Extract the (X, Y) coordinate from the center of the cell holding the provided text.  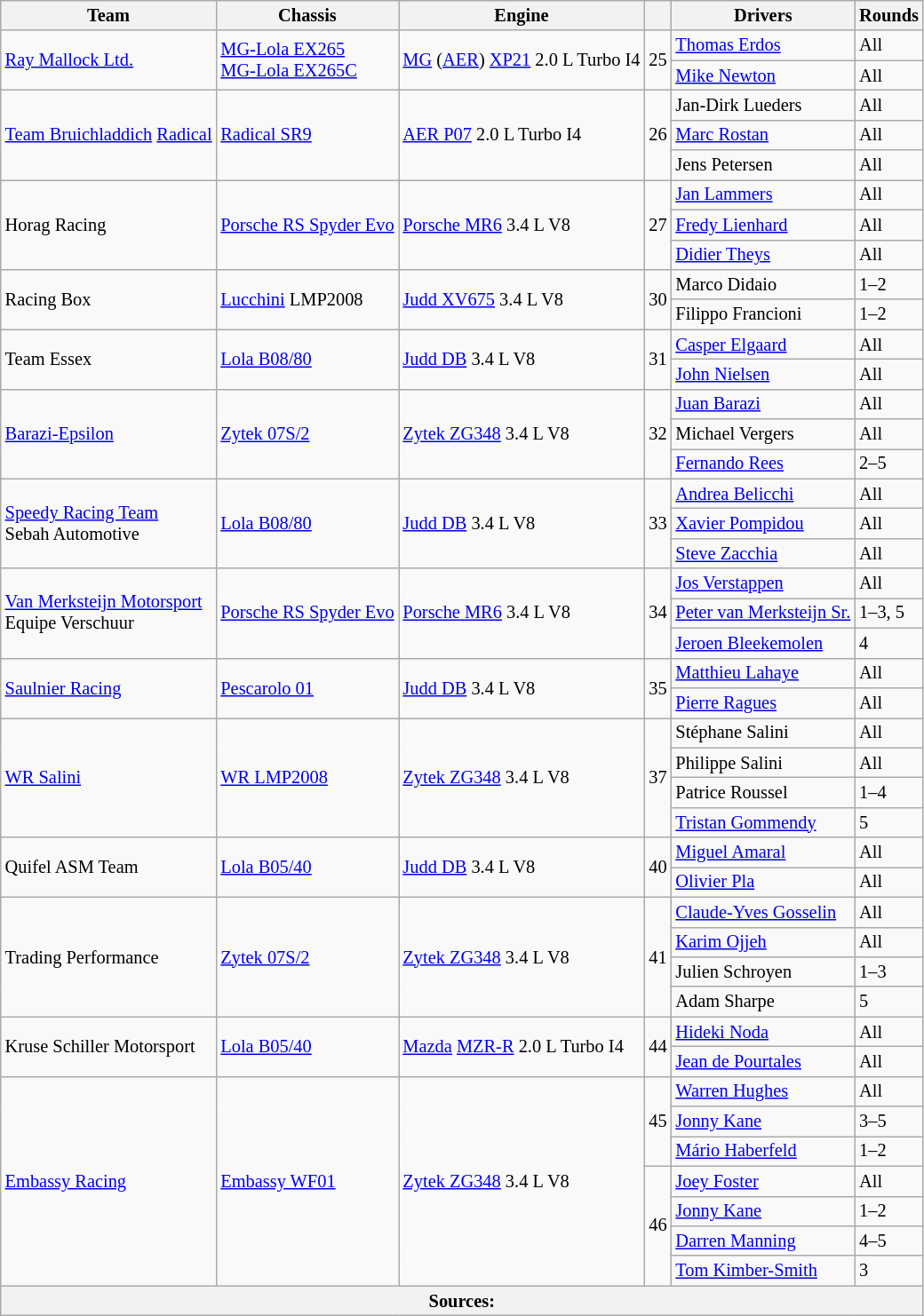
Michael Vergers (762, 434)
Matthieu Lahaye (762, 673)
Jean de Pourtales (762, 1061)
Kruse Schiller Motorsport (108, 1046)
26 (657, 135)
Joey Foster (762, 1181)
Andrea Belicchi (762, 494)
Karim Ojjeh (762, 942)
31 (657, 359)
Steve Zacchia (762, 553)
Marc Rostan (762, 135)
Team (108, 15)
Quifel ASM Team (108, 867)
40 (657, 867)
Stéphane Salini (762, 733)
Horag Racing (108, 224)
Peter van Merksteijn Sr. (762, 613)
Judd XV675 3.4 L V8 (521, 298)
Chassis (307, 15)
Engine (521, 15)
2–5 (888, 464)
Warren Hughes (762, 1091)
1–3 (888, 971)
Olivier Pla (762, 882)
Lucchini LMP2008 (307, 298)
Radical SR9 (307, 135)
Mazda MZR-R 2.0 L Turbo I4 (521, 1046)
Marco Didaio (762, 284)
Team Essex (108, 359)
Embassy Racing (108, 1181)
1–3, 5 (888, 613)
Fernando Rees (762, 464)
Barazi-Epsilon (108, 433)
Rounds (888, 15)
1–4 (888, 792)
Speedy Racing Team Sebah Automotive (108, 524)
Saulnier Racing (108, 687)
Pescarolo 01 (307, 687)
Jeroen Bleekemolen (762, 643)
4–5 (888, 1241)
33 (657, 524)
Juan Barazi (762, 404)
Drivers (762, 15)
John Nielsen (762, 374)
Racing Box (108, 298)
46 (657, 1225)
Casper Elgaard (762, 345)
Embassy WF01 (307, 1181)
Filippo Francioni (762, 314)
Jan-Dirk Lueders (762, 105)
32 (657, 433)
35 (657, 687)
Ray Mallock Ltd. (108, 60)
Tom Kimber-Smith (762, 1271)
WR LMP2008 (307, 778)
4 (888, 643)
Trading Performance (108, 957)
Pierre Ragues (762, 702)
Fredy Lienhard (762, 225)
Jos Verstappen (762, 583)
Mike Newton (762, 75)
Adam Sharpe (762, 1002)
Patrice Roussel (762, 792)
Miguel Amaral (762, 852)
Darren Manning (762, 1241)
3–5 (888, 1122)
Team Bruichladdich Radical (108, 135)
Tristan Gommendy (762, 822)
Jan Lammers (762, 194)
37 (657, 778)
30 (657, 298)
Jens Petersen (762, 165)
WR Salini (108, 778)
Hideki Noda (762, 1032)
3 (888, 1271)
44 (657, 1046)
Sources: (462, 1301)
45 (657, 1121)
27 (657, 224)
34 (657, 613)
25 (657, 60)
Van Merksteijn Motorsport Equipe Verschuur (108, 613)
Didier Theys (762, 255)
AER P07 2.0 L Turbo I4 (521, 135)
Julien Schroyen (762, 971)
Mário Haberfeld (762, 1151)
MG (AER) XP21 2.0 L Turbo I4 (521, 60)
Philippe Salini (762, 763)
Thomas Erdos (762, 45)
Claude-Yves Gosselin (762, 912)
Xavier Pompidou (762, 523)
MG-Lola EX265 MG-Lola EX265C (307, 60)
41 (657, 957)
